For the text-containing cell, return its midpoint in [X, Y] coordinate format. 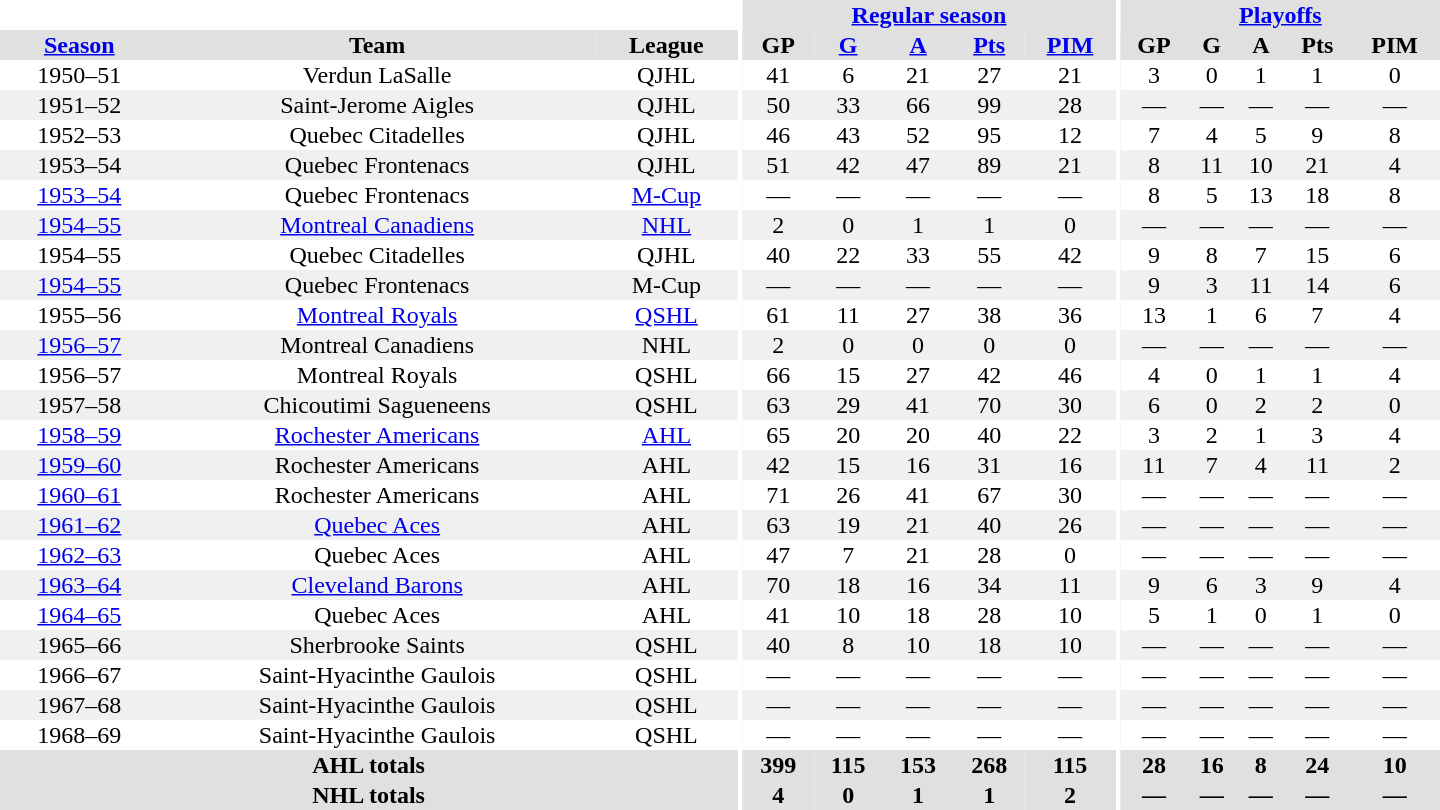
55 [990, 255]
19 [848, 525]
71 [778, 495]
65 [778, 435]
1966–67 [80, 675]
Cleveland Barons [378, 585]
51 [778, 165]
1963–64 [80, 585]
1967–68 [80, 705]
Sherbrooke Saints [378, 645]
1951–52 [80, 105]
Regular season [930, 15]
1957–58 [80, 405]
Season [80, 45]
34 [990, 585]
1960–61 [80, 495]
24 [1317, 765]
43 [848, 135]
67 [990, 495]
153 [918, 765]
1959–60 [80, 465]
89 [990, 165]
NHL totals [368, 795]
1965–66 [80, 645]
1968–69 [80, 735]
36 [1070, 315]
52 [918, 135]
50 [778, 105]
12 [1070, 135]
Verdun LaSalle [378, 75]
League [667, 45]
Team [378, 45]
Playoffs [1280, 15]
38 [990, 315]
1958–59 [80, 435]
31 [990, 465]
95 [990, 135]
AHL totals [368, 765]
1961–62 [80, 525]
268 [990, 765]
1952–53 [80, 135]
Saint-Jerome Aigles [378, 105]
1964–65 [80, 615]
14 [1317, 285]
99 [990, 105]
Chicoutimi Sagueneens [378, 405]
29 [848, 405]
399 [778, 765]
1955–56 [80, 315]
61 [778, 315]
1950–51 [80, 75]
1962–63 [80, 555]
